Pinpoint the cell where the given text exists, returning its (x, y) midpoint coordinate. 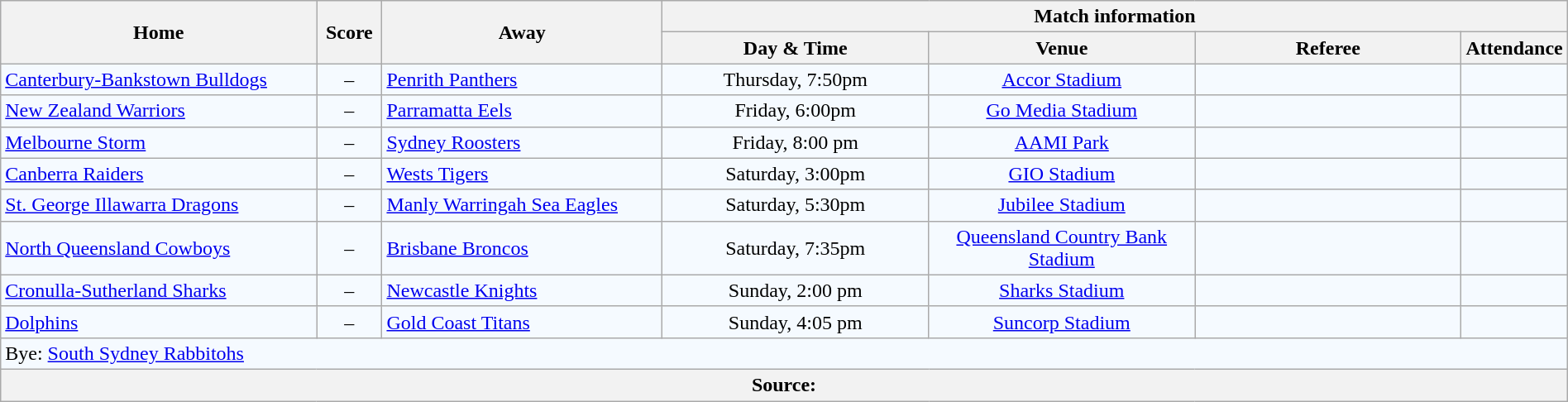
Sharks Stadium (1062, 290)
Thursday, 7:50pm (796, 79)
Sunday, 2:00 pm (796, 290)
Score (349, 32)
Saturday, 3:00pm (796, 174)
Brisbane Broncos (523, 248)
Match information (1115, 17)
Away (523, 32)
New Zealand Warriors (159, 111)
Source: (784, 385)
North Queensland Cowboys (159, 248)
Manly Warringah Sea Eagles (523, 205)
Referee (1328, 48)
Melbourne Storm (159, 142)
Sunday, 4:05 pm (796, 322)
Suncorp Stadium (1062, 322)
St. George Illawarra Dragons (159, 205)
Accor Stadium (1062, 79)
Parramatta Eels (523, 111)
Sydney Roosters (523, 142)
Jubilee Stadium (1062, 205)
Queensland Country Bank Stadium (1062, 248)
Saturday, 5:30pm (796, 205)
Penrith Panthers (523, 79)
Friday, 6:00pm (796, 111)
Day & Time (796, 48)
Cronulla-Sutherland Sharks (159, 290)
Go Media Stadium (1062, 111)
Friday, 8:00 pm (796, 142)
Bye: South Sydney Rabbitohs (784, 353)
Gold Coast Titans (523, 322)
Dolphins (159, 322)
Canterbury-Bankstown Bulldogs (159, 79)
AAMI Park (1062, 142)
Attendance (1514, 48)
Home (159, 32)
Newcastle Knights (523, 290)
Venue (1062, 48)
Wests Tigers (523, 174)
Saturday, 7:35pm (796, 248)
Canberra Raiders (159, 174)
GIO Stadium (1062, 174)
